Provide the (x, y) coordinate of the cell's center where the given text is located.  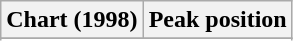
Chart (1998) (72, 20)
Peak position (218, 20)
